Extract the [X, Y] coordinate from the center of the cell holding the provided text.  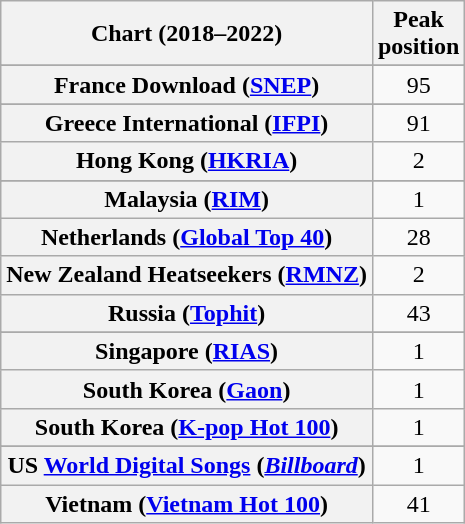
New Zealand Heatseekers (RMNZ) [187, 275]
95 [418, 85]
Chart (2018–2022) [187, 34]
France Download (SNEP) [187, 85]
41 [418, 503]
US World Digital Songs (Billboard) [187, 465]
South Korea (Gaon) [187, 389]
Hong Kong (HKRIA) [187, 161]
43 [418, 313]
Malaysia (RIM) [187, 199]
91 [418, 123]
South Korea (K-pop Hot 100) [187, 427]
Singapore (RIAS) [187, 351]
Russia (Tophit) [187, 313]
Peakposition [418, 34]
Netherlands (Global Top 40) [187, 237]
Greece International (IFPI) [187, 123]
Vietnam (Vietnam Hot 100) [187, 503]
28 [418, 237]
